Locate the cell with the specified text and output its (x, y) center coordinate. 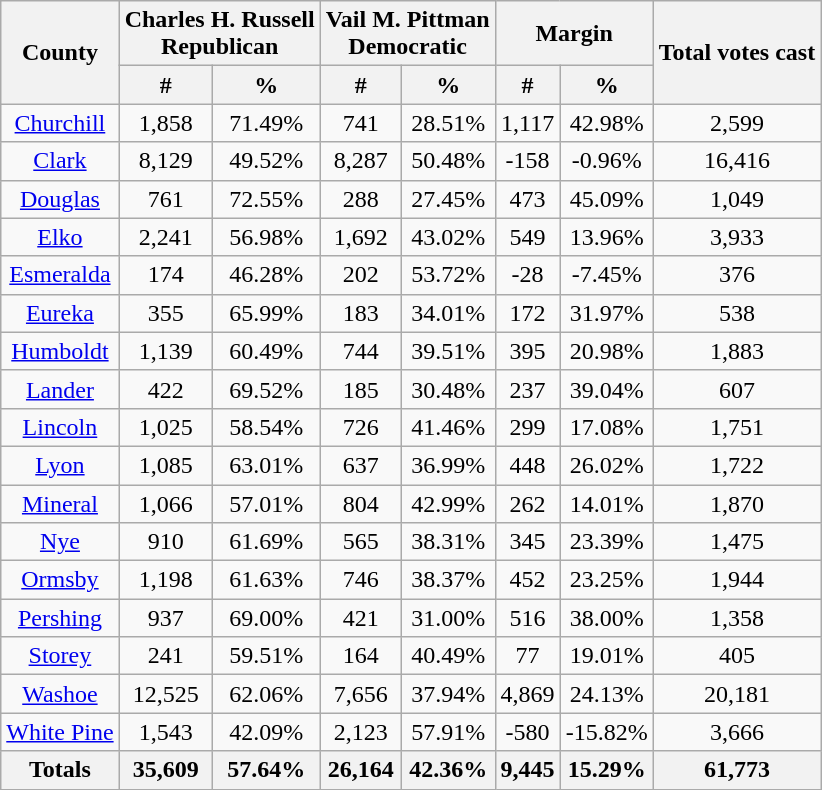
4,869 (528, 694)
452 (528, 580)
17.08% (606, 427)
57.91% (448, 732)
36.99% (448, 465)
63.01% (266, 465)
237 (528, 389)
Nye (60, 542)
26.02% (606, 465)
741 (360, 123)
45.09% (606, 199)
405 (737, 656)
421 (360, 618)
1,722 (737, 465)
607 (737, 389)
59.51% (266, 656)
172 (528, 313)
422 (166, 389)
2,241 (166, 237)
937 (166, 618)
65.99% (266, 313)
-0.96% (606, 161)
565 (360, 542)
27.45% (448, 199)
288 (360, 199)
345 (528, 542)
Storey (60, 656)
35,609 (166, 770)
58.54% (266, 427)
8,129 (166, 161)
White Pine (60, 732)
3,666 (737, 732)
26,164 (360, 770)
20,181 (737, 694)
1,475 (737, 542)
Humboldt (60, 351)
516 (528, 618)
Washoe (60, 694)
473 (528, 199)
38.00% (606, 618)
910 (166, 542)
299 (528, 427)
1,692 (360, 237)
Elko (60, 237)
Lincoln (60, 427)
1,198 (166, 580)
241 (166, 656)
3,933 (737, 237)
39.51% (448, 351)
77 (528, 656)
1,870 (737, 503)
746 (360, 580)
42.09% (266, 732)
41.46% (448, 427)
744 (360, 351)
39.04% (606, 389)
Clark (60, 161)
Margin (574, 34)
14.01% (606, 503)
1,025 (166, 427)
69.52% (266, 389)
57.01% (266, 503)
Total votes cast (737, 52)
Pershing (60, 618)
13.96% (606, 237)
1,358 (737, 618)
448 (528, 465)
-15.82% (606, 732)
1,049 (737, 199)
183 (360, 313)
46.28% (266, 275)
Ormsby (60, 580)
538 (737, 313)
31.00% (448, 618)
72.55% (266, 199)
County (60, 52)
9,445 (528, 770)
40.49% (448, 656)
262 (528, 503)
Charles H. RussellRepublican (220, 34)
16,416 (737, 161)
726 (360, 427)
20.98% (606, 351)
1,944 (737, 580)
761 (166, 199)
-28 (528, 275)
1,883 (737, 351)
376 (737, 275)
1,085 (166, 465)
43.02% (448, 237)
19.01% (606, 656)
185 (360, 389)
15.29% (606, 770)
49.52% (266, 161)
395 (528, 351)
1,543 (166, 732)
30.48% (448, 389)
42.99% (448, 503)
62.06% (266, 694)
69.00% (266, 618)
1,858 (166, 123)
Mineral (60, 503)
37.94% (448, 694)
23.25% (606, 580)
24.13% (606, 694)
549 (528, 237)
50.48% (448, 161)
202 (360, 275)
164 (360, 656)
8,287 (360, 161)
Douglas (60, 199)
38.31% (448, 542)
31.97% (606, 313)
56.98% (266, 237)
42.36% (448, 770)
-158 (528, 161)
1,066 (166, 503)
23.39% (606, 542)
38.37% (448, 580)
Churchill (60, 123)
42.98% (606, 123)
Vail M. PittmanDemocratic (408, 34)
1,751 (737, 427)
34.01% (448, 313)
57.64% (266, 770)
12,525 (166, 694)
637 (360, 465)
Totals (60, 770)
Eureka (60, 313)
2,599 (737, 123)
1,139 (166, 351)
61.69% (266, 542)
61,773 (737, 770)
60.49% (266, 351)
174 (166, 275)
61.63% (266, 580)
-580 (528, 732)
355 (166, 313)
Esmeralda (60, 275)
7,656 (360, 694)
Lyon (60, 465)
28.51% (448, 123)
71.49% (266, 123)
804 (360, 503)
1,117 (528, 123)
-7.45% (606, 275)
53.72% (448, 275)
2,123 (360, 732)
Lander (60, 389)
